Search for the cell housing the specified text and yield its (X, Y) center coordinate. 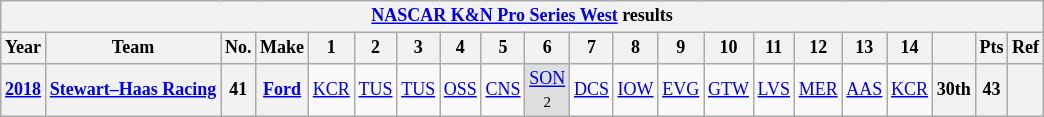
14 (910, 48)
MER (818, 90)
13 (864, 48)
GTW (729, 90)
No. (238, 48)
AAS (864, 90)
CNS (503, 90)
2 (376, 48)
Ref (1026, 48)
NASCAR K&N Pro Series West results (522, 16)
8 (636, 48)
Make (282, 48)
5 (503, 48)
DCS (592, 90)
10 (729, 48)
3 (418, 48)
Pts (992, 48)
Team (132, 48)
11 (774, 48)
12 (818, 48)
Stewart–Haas Racing (132, 90)
OSS (461, 90)
1 (331, 48)
43 (992, 90)
2018 (24, 90)
IOW (636, 90)
LVS (774, 90)
EVG (681, 90)
Ford (282, 90)
30th (954, 90)
9 (681, 48)
SON2 (548, 90)
6 (548, 48)
7 (592, 48)
41 (238, 90)
4 (461, 48)
Year (24, 48)
